Determine the [x, y] coordinate at the center of the cell enclosing the given text.  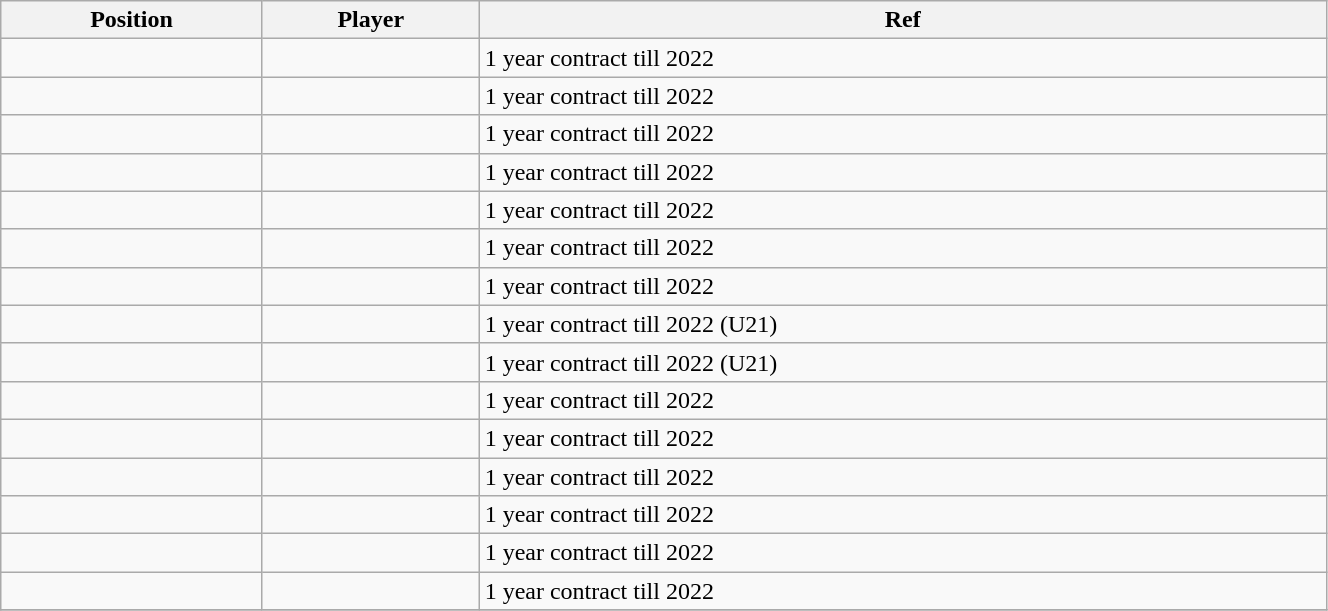
Ref [902, 20]
Player [370, 20]
Position [132, 20]
